Detect which cell encompasses the target text, then output its [x, y] center coordinate. 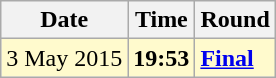
19:53 [162, 58]
Date [64, 20]
3 May 2015 [64, 58]
Final [235, 58]
Time [162, 20]
Round [235, 20]
